Detect which cell encompasses the target text, then output its [x, y] center coordinate. 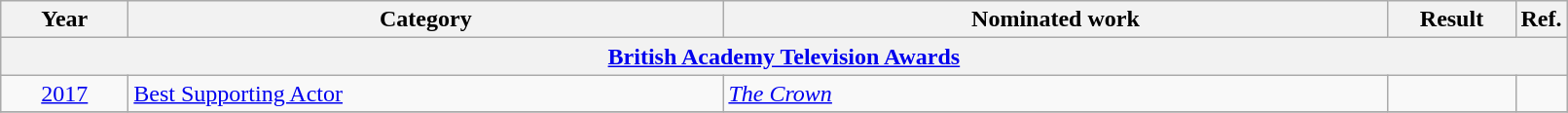
Ref. [1542, 19]
2017 [64, 94]
Nominated work [1055, 19]
British Academy Television Awards [784, 56]
The Crown [1055, 94]
Result [1452, 19]
Year [64, 19]
Best Supporting Actor [426, 94]
Category [426, 19]
